Output the [x, y] coordinate of the center of the cell containing the given text.  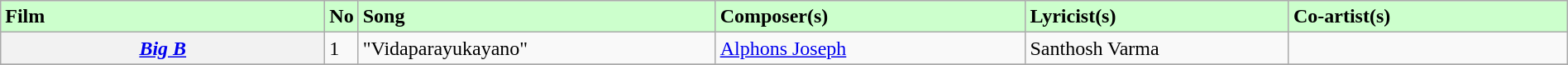
Santhosh Varma [1158, 48]
No [342, 17]
1 [342, 48]
"Vidaparayukayano" [537, 48]
Song [537, 17]
Alphons Joseph [870, 48]
Film [163, 17]
Co-artist(s) [1427, 17]
Big B [163, 48]
Lyricist(s) [1158, 17]
Composer(s) [870, 17]
